For the text-containing cell, return its midpoint in [X, Y] coordinate format. 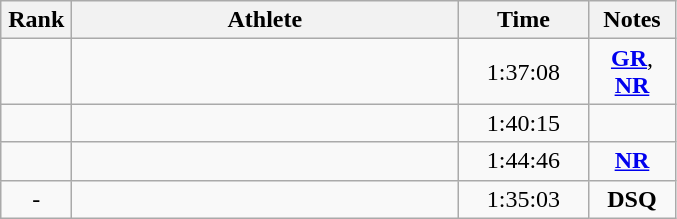
Rank [36, 20]
DSQ [632, 199]
Notes [632, 20]
NR [632, 161]
GR, NR [632, 72]
1:40:15 [524, 123]
Time [524, 20]
1:37:08 [524, 72]
1:44:46 [524, 161]
- [36, 199]
Athlete [265, 20]
1:35:03 [524, 199]
